Detect which cell encompasses the target text, then output its (x, y) center coordinate. 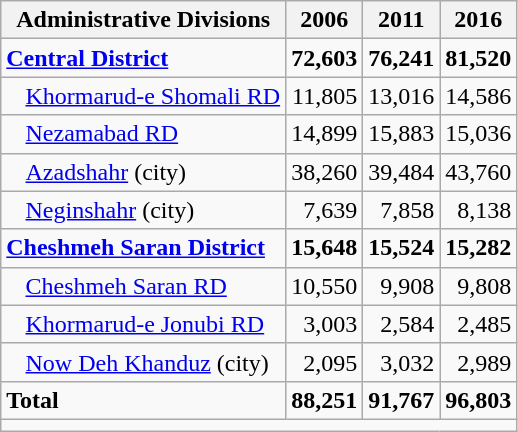
Khormarud-e Jonubi RD (144, 324)
Total (144, 400)
2,095 (324, 362)
91,767 (402, 400)
81,520 (478, 58)
Cheshmeh Saran District (144, 248)
Central District (144, 58)
15,282 (478, 248)
96,803 (478, 400)
Khormarud-e Shomali RD (144, 96)
Nezamabad RD (144, 134)
Cheshmeh Saran RD (144, 286)
14,586 (478, 96)
2,584 (402, 324)
88,251 (324, 400)
14,899 (324, 134)
15,036 (478, 134)
Neginshahr (city) (144, 210)
9,808 (478, 286)
15,524 (402, 248)
43,760 (478, 172)
3,003 (324, 324)
7,858 (402, 210)
39,484 (402, 172)
2,989 (478, 362)
3,032 (402, 362)
11,805 (324, 96)
8,138 (478, 210)
9,908 (402, 286)
38,260 (324, 172)
Now Deh Khanduz (city) (144, 362)
2006 (324, 20)
10,550 (324, 286)
Azadshahr (city) (144, 172)
7,639 (324, 210)
13,016 (402, 96)
15,883 (402, 134)
72,603 (324, 58)
15,648 (324, 248)
2016 (478, 20)
2011 (402, 20)
76,241 (402, 58)
2,485 (478, 324)
Administrative Divisions (144, 20)
